For the text-containing cell, return its midpoint in (X, Y) coordinate format. 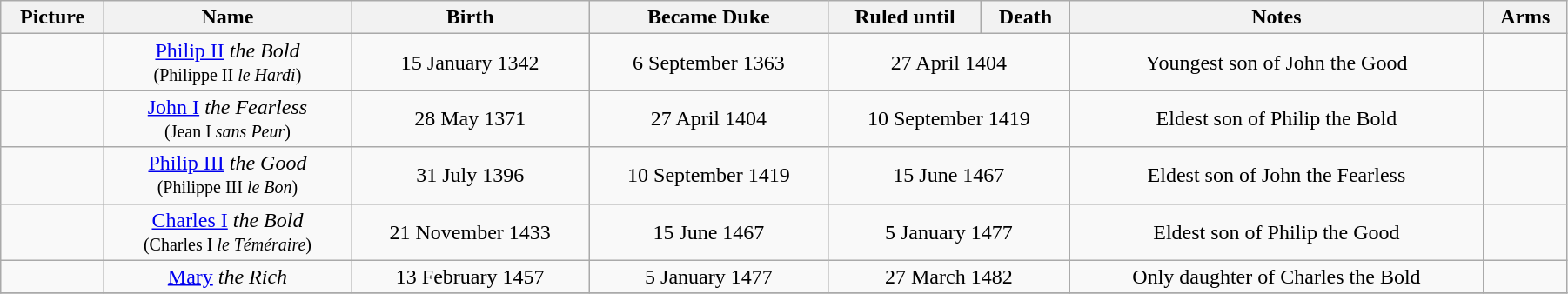
15 January 1342 (470, 63)
Became Duke (708, 17)
21 November 1433 (470, 231)
13 February 1457 (470, 277)
31 July 1396 (470, 176)
Charles I the Bold (Charles I le Téméraire) (227, 231)
Birth (470, 17)
Eldest son of Philip the Bold (1277, 118)
Arms (1524, 17)
28 May 1371 (470, 118)
Philip II the Bold (Philippe II le Hardi) (227, 63)
Name (227, 17)
Youngest son of John the Good (1277, 63)
Only daughter of Charles the Bold (1277, 277)
Notes (1277, 17)
Picture (52, 17)
Eldest son of John the Fearless (1277, 176)
Ruled until (905, 17)
Eldest son of Philip the Good (1277, 231)
Death (1025, 17)
Philip III the Good (Philippe III le Bon) (227, 176)
Mary the Rich (227, 277)
6 September 1363 (708, 63)
John I the Fearless (Jean I sans Peur) (227, 118)
27 March 1482 (948, 277)
